Pinpoint the cell where the given text exists, returning its [x, y] midpoint coordinate. 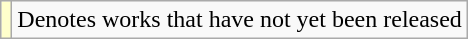
Denotes works that have not yet been released [240, 20]
